Pinpoint the cell where the given text exists, returning its [X, Y] midpoint coordinate. 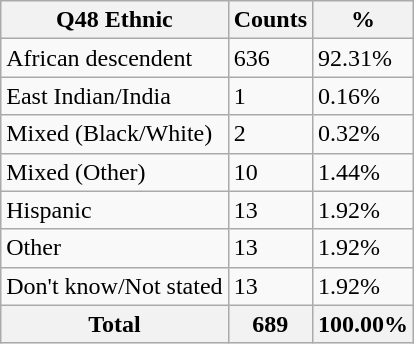
1.44% [364, 172]
100.00% [364, 324]
689 [270, 324]
0.32% [364, 134]
Mixed (Other) [114, 172]
92.31% [364, 58]
2 [270, 134]
Counts [270, 20]
Other [114, 248]
Mixed (Black/White) [114, 134]
Hispanic [114, 210]
1 [270, 96]
% [364, 20]
10 [270, 172]
Q48 Ethnic [114, 20]
Total [114, 324]
0.16% [364, 96]
East Indian/India [114, 96]
636 [270, 58]
Don't know/Not stated [114, 286]
African descendent [114, 58]
